Extract the [x, y] coordinate from the center of the cell holding the provided text.  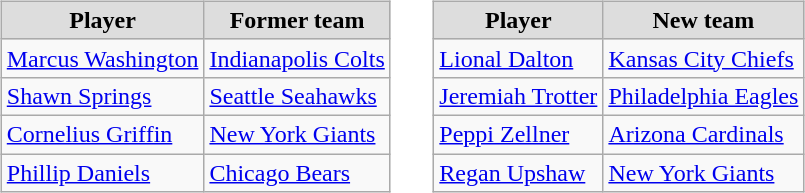
Seattle Seahawks [297, 96]
Peppi Zellner [518, 134]
Former team [297, 20]
Philadelphia Eagles [704, 96]
Indianapolis Colts [297, 58]
Kansas City Chiefs [704, 58]
Phillip Daniels [102, 173]
Lional Dalton [518, 58]
Shawn Springs [102, 96]
Arizona Cardinals [704, 134]
Marcus Washington [102, 58]
Regan Upshaw [518, 173]
Jeremiah Trotter [518, 96]
Cornelius Griffin [102, 134]
New team [704, 20]
Chicago Bears [297, 173]
